Return (x, y) of the center of cell containing provided text 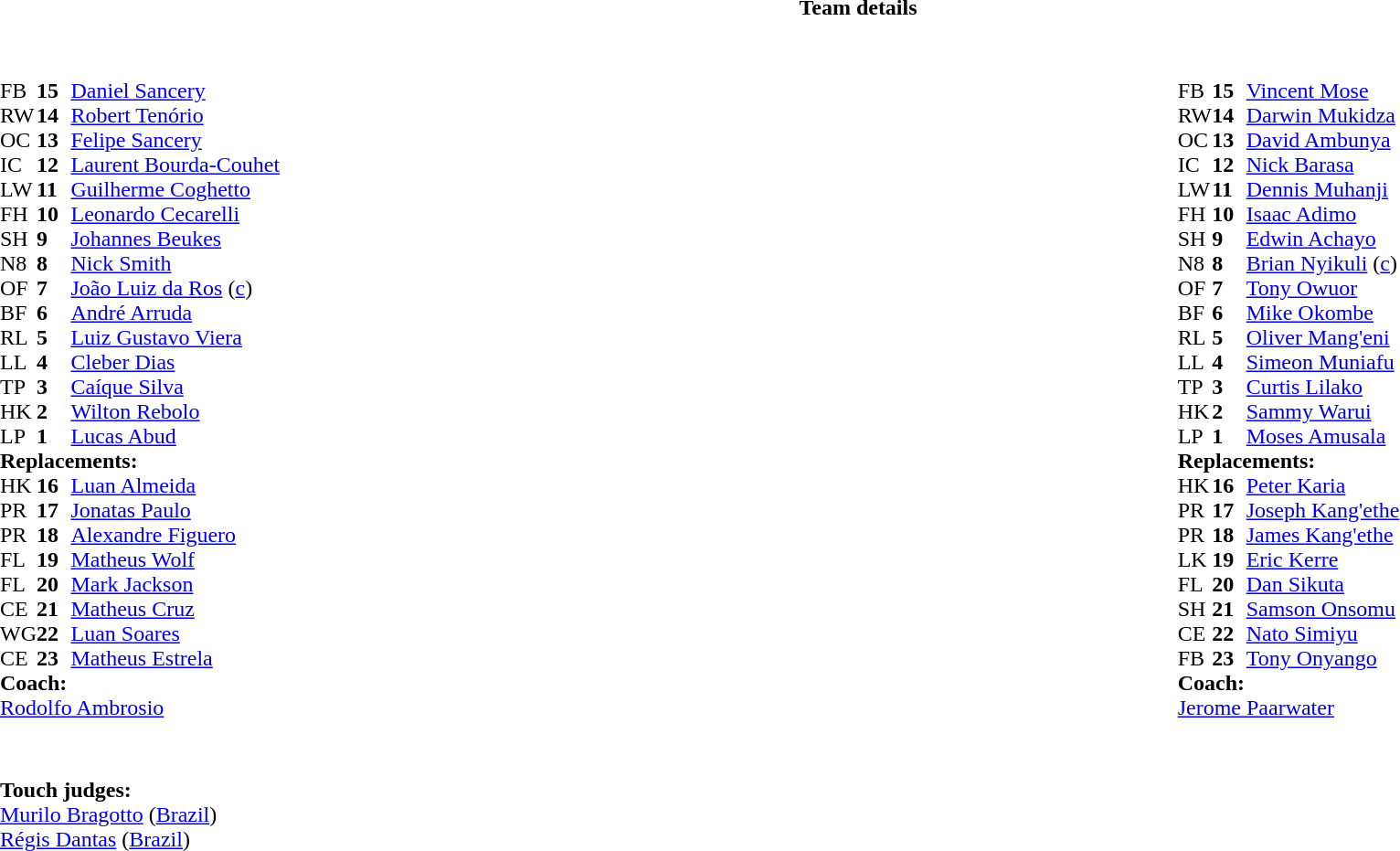
Luiz Gustavo Viera (175, 338)
Eric Kerre (1323, 559)
WG (18, 634)
Rodolfo Ambrosio (140, 707)
LK (1195, 559)
Nick Smith (175, 263)
Mike Okombe (1323, 313)
André Arruda (175, 313)
Curtis Lilako (1323, 388)
Samson Onsomu (1323, 609)
Johannes Beukes (175, 239)
Cleber Dias (175, 362)
Brian Nyikuli (c) (1323, 263)
Darwin Mukidza (1323, 115)
Lucas Abud (175, 437)
Jerome Paarwater (1289, 707)
Felipe Sancery (175, 141)
Laurent Bourda-Couhet (175, 165)
Isaac Adimo (1323, 214)
Luan Almeida (175, 486)
Moses Amusala (1323, 437)
Luan Soares (175, 634)
Oliver Mang'eni (1323, 338)
Vincent Mose (1323, 91)
James Kang'ethe (1323, 536)
Tony Onyango (1323, 658)
Wilton Rebolo (175, 411)
Robert Tenório (175, 115)
Edwin Achayo (1323, 239)
João Luiz da Ros (c) (175, 289)
Matheus Estrela (175, 658)
Joseph Kang'ethe (1323, 510)
Nato Simiyu (1323, 634)
Dennis Muhanji (1323, 190)
Guilherme Coghetto (175, 190)
Peter Karia (1323, 486)
David Ambunya (1323, 141)
Jonatas Paulo (175, 510)
Tony Owuor (1323, 289)
Leonardo Cecarelli (175, 214)
Simeon Muniafu (1323, 362)
Mark Jackson (175, 585)
Daniel Sancery (175, 91)
Nick Barasa (1323, 165)
Sammy Warui (1323, 411)
Dan Sikuta (1323, 585)
Matheus Wolf (175, 559)
Matheus Cruz (175, 609)
Caíque Silva (175, 388)
Alexandre Figuero (175, 536)
